Identify which cell holds the provided text, then report its (x, y) central coordinate. 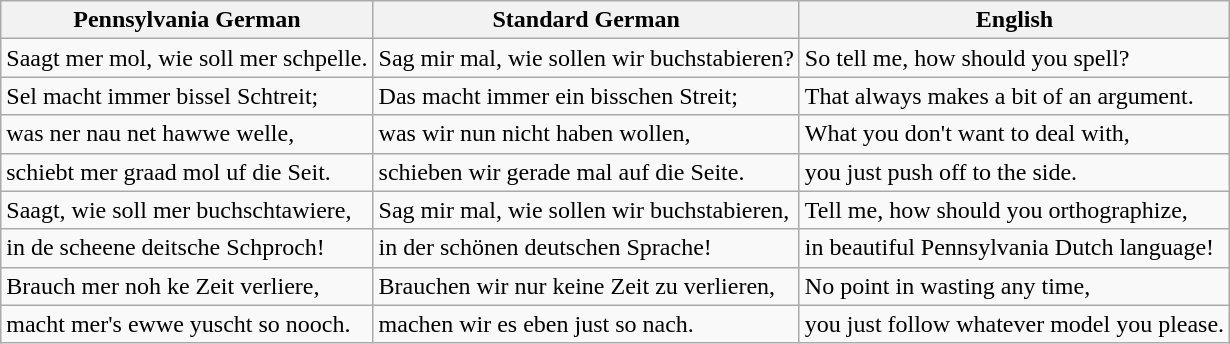
That always makes a bit of an argument. (1014, 96)
Standard German (586, 20)
Sel macht immer bissel Schtreit; (187, 96)
So tell me, how should you spell? (1014, 58)
Saagt mer mol, wie soll mer schpelle. (187, 58)
Das macht immer ein bisschen Streit; (586, 96)
Pennsylvania German (187, 20)
What you don't want to deal with, (1014, 134)
macht mer's ewwe yuscht so nooch. (187, 324)
was ner nau net hawwe welle, (187, 134)
in beautiful Pennsylvania Dutch language! (1014, 248)
schiebt mer graad mol uf die Seit. (187, 172)
you just push off to the side. (1014, 172)
in der schönen deutschen Sprache! (586, 248)
Sag mir mal, wie sollen wir buchstabieren, (586, 210)
machen wir es eben just so nach. (586, 324)
Brauchen wir nur keine Zeit zu verlieren, (586, 286)
you just follow whatever model you please. (1014, 324)
in de scheene deitsche Schproch! (187, 248)
Saagt, wie soll mer buchschtawiere, (187, 210)
was wir nun nicht haben wollen, (586, 134)
Tell me, how should you orthographize, (1014, 210)
Sag mir mal, wie sollen wir buchstabieren? (586, 58)
schieben wir gerade mal auf die Seite. (586, 172)
English (1014, 20)
Brauch mer noh ke Zeit verliere, (187, 286)
No point in wasting any time, (1014, 286)
